From the cell containing the given text, extract its center point as [X, Y] coordinate. 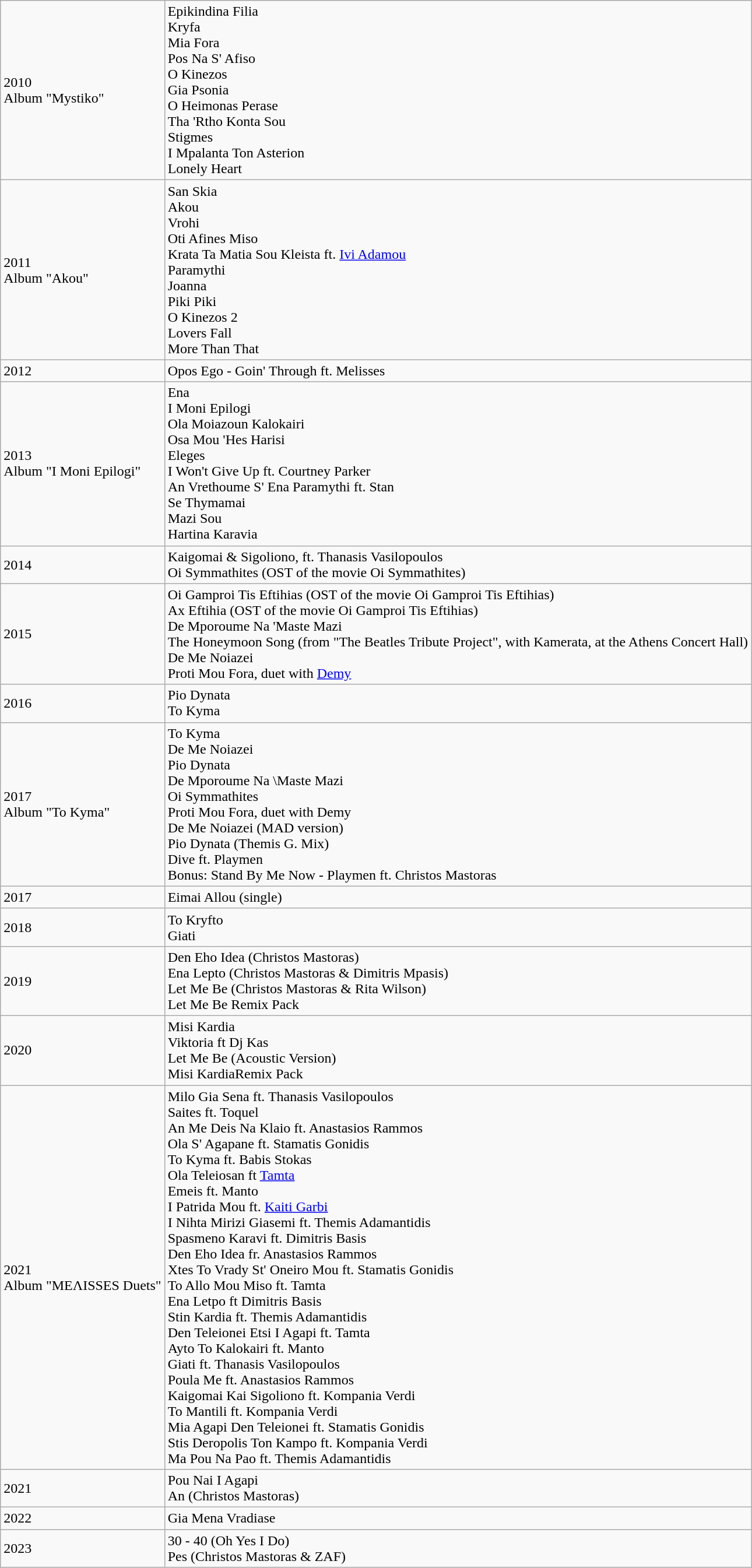
2010Album "Mystiko" [83, 90]
2021 [83, 1489]
2017 [83, 897]
2020 [83, 1050]
2016 [83, 703]
2021Album "ΜEΛΙSSES Duets" [83, 1278]
2023 [83, 1548]
Kaigomai & Sigoliono, ft. Thanasis VasilopoulosOi Symmathites (OST of the movie Oi Symmathites) [458, 564]
2012 [83, 371]
2022 [83, 1518]
2014 [83, 564]
Epikindina FiliaKryfaMia ForaPos Na S' AfisoO KinezosGia PsoniaO Heimonas PeraseTha 'Rtho Konta SouStigmesI Mpalanta Ton AsterionLonely Heart [458, 90]
2017Album "To Kyma" [83, 804]
Eimai Allou (single) [458, 897]
San SkiaAkouVrohiOti Afines MisoKrata Ta Matia Sou Kleista ft. Ivi AdamouParamythiJoannaPiki PikiO Kinezos 2Lovers FallMore Than That [458, 270]
Den Eho Idea (Christos Mastoras)Ena Lepto (Christos Mastoras & Dimitris Mpasis)Let Me Be (Christos Mastoras & Rita Wilson)Let Me Be Remix Pack [458, 980]
2018 [83, 927]
Pio DynataTo Kyma [458, 703]
Opos Ego - Goin' Through ft. Melisses [458, 371]
30 - 40 (Oh Yes I Do)Pes (Christos Mastoras & ZAF) [458, 1548]
Gia Mena Vradiase [458, 1518]
2011Album "Akou" [83, 270]
2013Album "I Moni Epilogi" [83, 464]
Misi KardiaViktoria ft Dj KasLet Me Be (Acoustic Version)Misi KardiaRemix Pack [458, 1050]
Pou Nai I AgapiAn (Christos Mastoras) [458, 1489]
2019 [83, 980]
To KryftoGiati [458, 927]
2015 [83, 634]
